Identify which cell holds the provided text, then report its [X, Y] central coordinate. 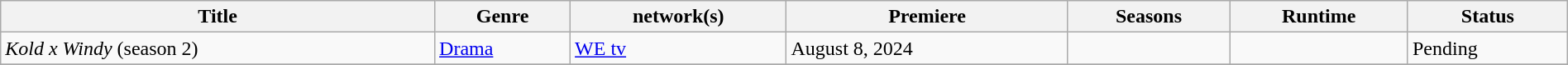
Runtime [1319, 17]
WE tv [678, 48]
Genre [503, 17]
Kold x Windy (season 2) [218, 48]
August 8, 2024 [927, 48]
Seasons [1149, 17]
Status [1487, 17]
network(s) [678, 17]
Drama [503, 48]
Title [218, 17]
Pending [1487, 48]
Premiere [927, 17]
